Determine the [x, y] coordinate at the center of the cell enclosing the given text.  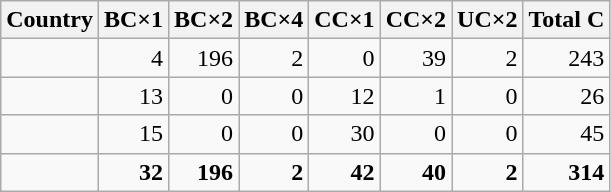
45 [566, 134]
Country [50, 20]
314 [566, 172]
1 [416, 96]
40 [416, 172]
13 [133, 96]
BC×1 [133, 20]
UC×2 [488, 20]
CC×2 [416, 20]
Total C [566, 20]
26 [566, 96]
BC×4 [274, 20]
32 [133, 172]
4 [133, 58]
15 [133, 134]
12 [344, 96]
CC×1 [344, 20]
30 [344, 134]
BC×2 [204, 20]
243 [566, 58]
42 [344, 172]
39 [416, 58]
